Capture the cell that displays the provided text and extract its [x, y] central coordinate. 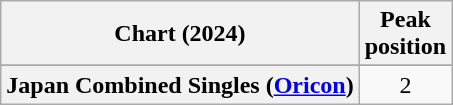
Japan Combined Singles (Oricon) [180, 85]
Chart (2024) [180, 34]
2 [405, 85]
Peakposition [405, 34]
